Search for the cell housing the specified text and yield its (X, Y) center coordinate. 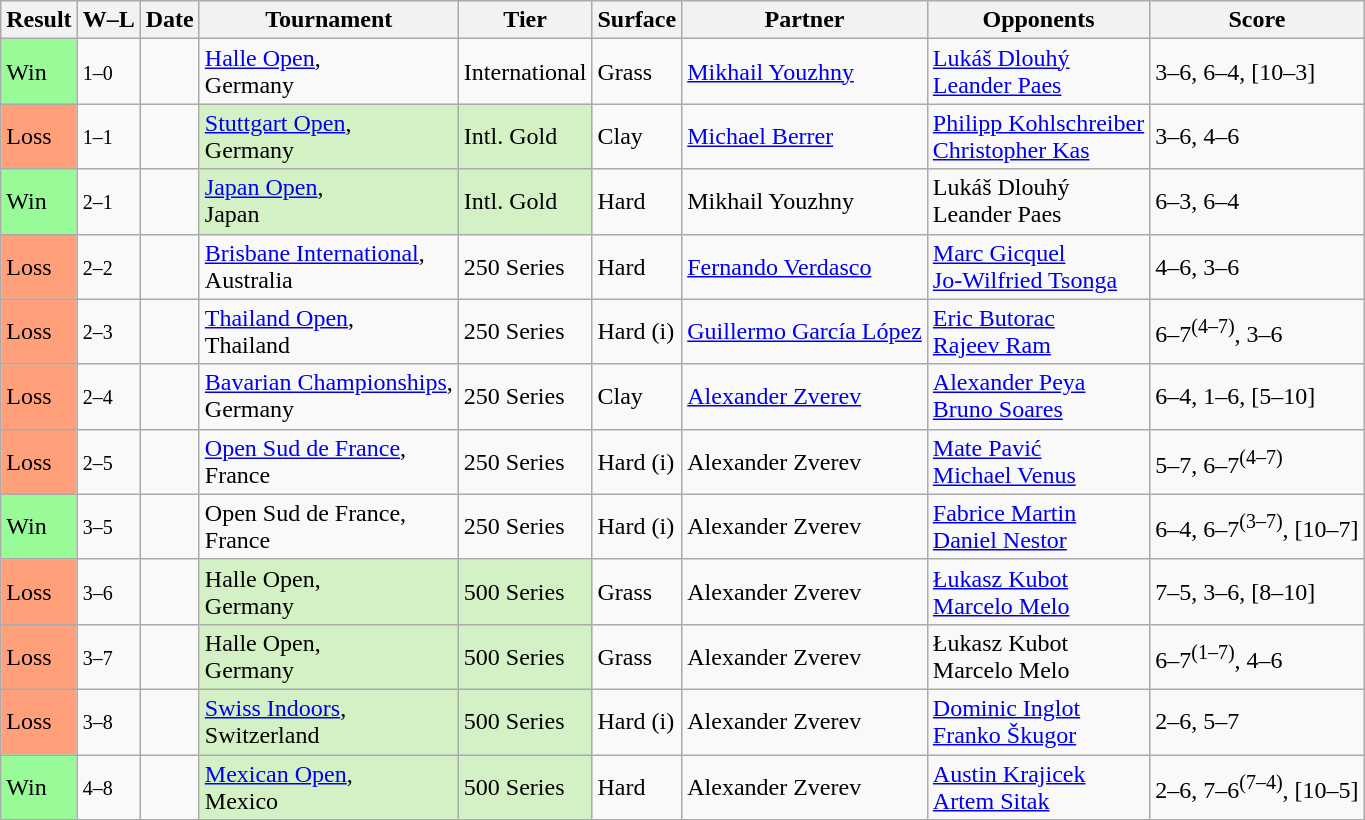
2–2 (108, 266)
4–8 (108, 786)
Guillermo García López (805, 332)
Alexander Peya Bruno Soares (1038, 396)
3–6, 6–4, [10–3] (1257, 72)
5–7, 6–7(4–7) (1257, 462)
Fabrice Martin Daniel Nestor (1038, 526)
Fernando Verdasco (805, 266)
Eric Butorac Rajeev Ram (1038, 332)
3–5 (108, 526)
3–8 (108, 722)
Tier (525, 20)
Brisbane International, Australia (328, 266)
Bavarian Championships, Germany (328, 396)
Marc Gicquel Jo-Wilfried Tsonga (1038, 266)
3–7 (108, 656)
Swiss Indoors, Switzerland (328, 722)
Michael Berrer (805, 136)
6–7(4–7), 3–6 (1257, 332)
1–0 (108, 72)
Result (39, 20)
Thailand Open, Thailand (328, 332)
Mate Pavić Michael Venus (1038, 462)
Japan Open, Japan (328, 202)
Philipp Kohlschreiber Christopher Kas (1038, 136)
3–6, 4–6 (1257, 136)
Austin Krajicek Artem Sitak (1038, 786)
1–1 (108, 136)
Tournament (328, 20)
2–6, 5–7 (1257, 722)
Opponents (1038, 20)
Score (1257, 20)
6–4, 1–6, [5–10] (1257, 396)
W–L (108, 20)
6–7(1–7), 4–6 (1257, 656)
2–4 (108, 396)
Partner (805, 20)
6–3, 6–4 (1257, 202)
2–6, 7–6(7–4), [10–5] (1257, 786)
Dominic Inglot Franko Škugor (1038, 722)
3–6 (108, 592)
4–6, 3–6 (1257, 266)
2–3 (108, 332)
International (525, 72)
2–5 (108, 462)
7–5, 3–6, [8–10] (1257, 592)
Mexican Open, Mexico (328, 786)
Date (170, 20)
Surface (637, 20)
6–4, 6–7(3–7), [10–7] (1257, 526)
Stuttgart Open, Germany (328, 136)
2–1 (108, 202)
